For the text-containing cell, return its midpoint in [x, y] coordinate format. 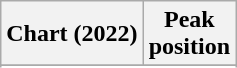
Peakposition [189, 34]
Chart (2022) [72, 34]
